Find where the given text appears and provide that cell's center as [X, Y] coordinate. 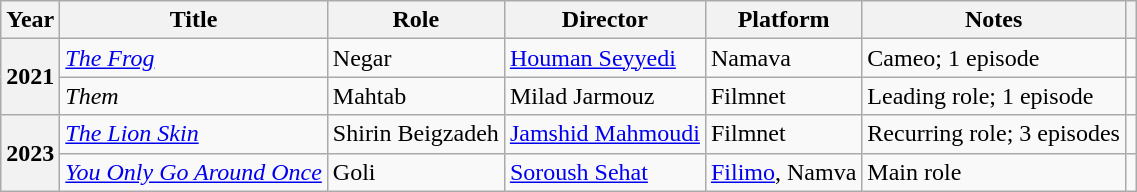
The Frog [194, 58]
Notes [994, 20]
Filimo, Namva [783, 172]
2023 [30, 153]
Negar [416, 58]
Leading role; 1 episode [994, 96]
Year [30, 20]
Houman Seyyedi [604, 58]
Role [416, 20]
Cameo; 1 episode [994, 58]
Title [194, 20]
Recurring role; 3 episodes [994, 134]
Shirin Beigzadeh [416, 134]
Mahtab [416, 96]
Jamshid Mahmoudi [604, 134]
Soroush Sehat [604, 172]
Director [604, 20]
Milad Jarmouz [604, 96]
Platform [783, 20]
Them [194, 96]
Namava [783, 58]
You Only Go Around Once [194, 172]
Main role [994, 172]
2021 [30, 77]
Goli [416, 172]
The Lion Skin [194, 134]
